Return [X, Y] of the center of cell containing provided text 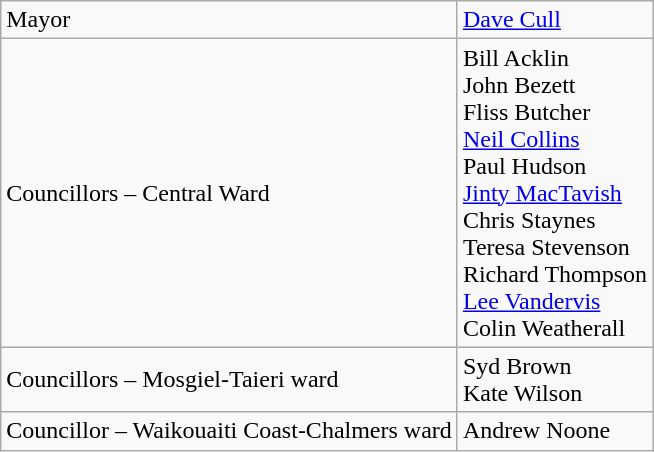
Syd Brown Kate Wilson [554, 380]
Andrew Noone [554, 431]
Councillors – Central Ward [230, 193]
Councillors – Mosgiel-Taieri ward [230, 380]
Mayor [230, 20]
Councillor – Waikouaiti Coast-Chalmers ward [230, 431]
Dave Cull [554, 20]
